Extract the [X, Y] coordinate from the center of the cell holding the provided text.  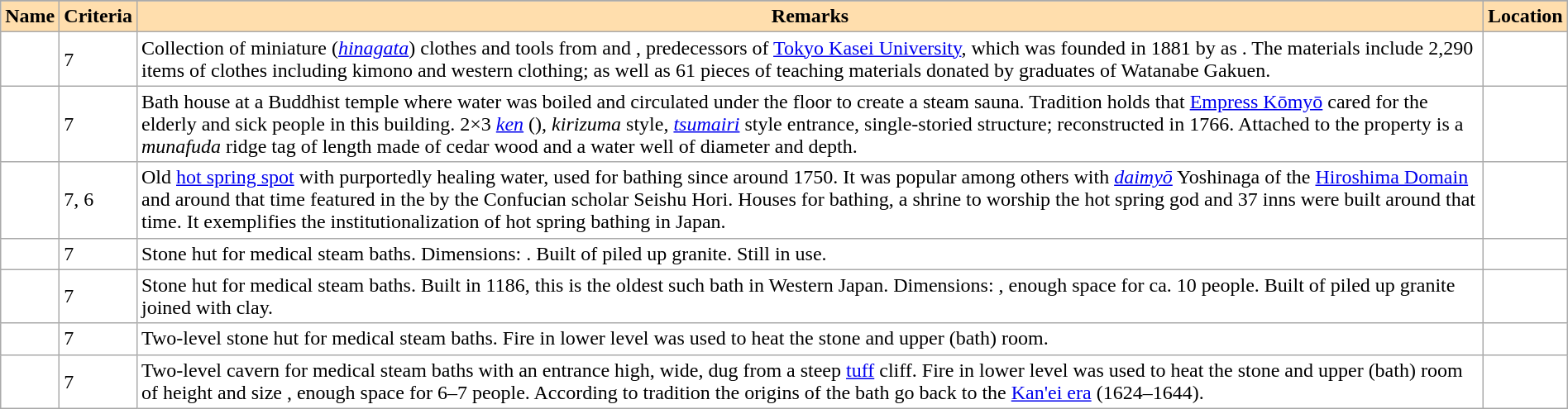
Remarks [810, 17]
Two-level stone hut for medical steam baths. Fire in lower level was used to heat the stone and upper (bath) room. [810, 339]
Stone hut for medical steam baths. Dimensions: . Built of piled up granite. Still in use. [810, 254]
7, 6 [98, 200]
Location [1526, 17]
Name [30, 17]
Criteria [98, 17]
